Detect which cell encompasses the target text, then output its (x, y) center coordinate. 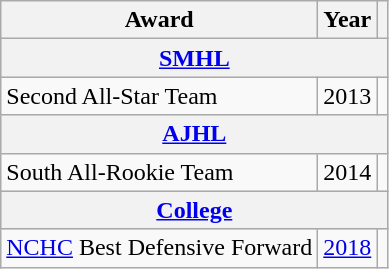
2014 (348, 172)
AJHL (194, 134)
SMHL (194, 58)
Year (348, 20)
NCHC Best Defensive Forward (160, 248)
Award (160, 20)
2013 (348, 96)
South All-Rookie Team (160, 172)
College (194, 210)
Second All-Star Team (160, 96)
2018 (348, 248)
